Search for the cell housing the specified text and yield its (x, y) center coordinate. 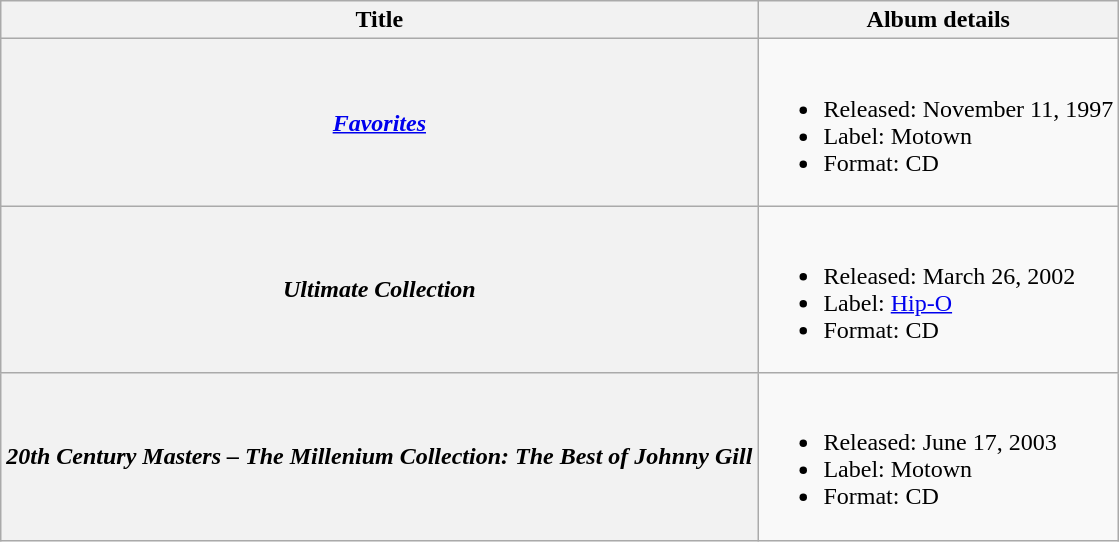
20th Century Masters – The Millenium Collection: The Best of Johnny Gill (380, 456)
Released: November 11, 1997Label: MotownFormat: CD (938, 122)
Favorites (380, 122)
Album details (938, 20)
Title (380, 20)
Released: March 26, 2002Label: Hip-OFormat: CD (938, 290)
Ultimate Collection (380, 290)
Released: June 17, 2003Label: MotownFormat: CD (938, 456)
